Capture the cell that displays the provided text and extract its [X, Y] central coordinate. 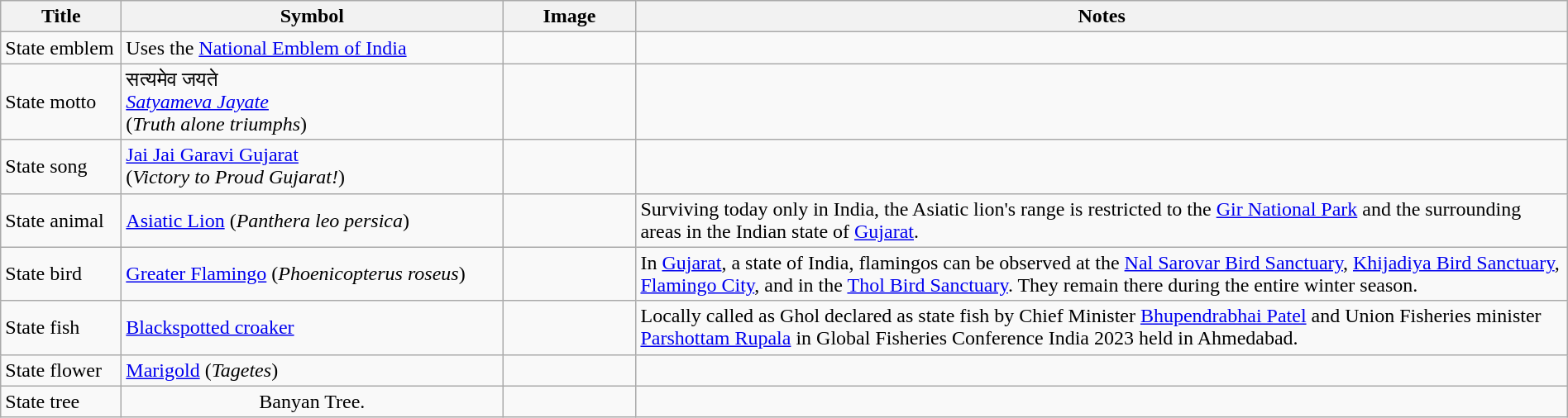
Image [569, 17]
State song [61, 167]
सत्यमेव जयते Satyameva Jayate (Truth alone triumphs) [313, 102]
Notes [1102, 17]
State fish [61, 327]
State motto [61, 102]
State flower [61, 370]
Blackspotted croaker [313, 327]
Asiatic Lion (Panthera leo persica) [313, 220]
Greater Flamingo (Phoenicopterus roseus) [313, 274]
Jai Jai Garavi Gujarat (Victory to Proud Gujarat!) [313, 167]
Symbol [313, 17]
State bird [61, 274]
Title [61, 17]
State emblem [61, 48]
Banyan Tree. [313, 401]
Uses the National Emblem of India [313, 48]
Marigold (Tagetes) [313, 370]
State tree [61, 401]
State animal [61, 220]
